Pinpoint the cell where the given text exists, returning its (x, y) midpoint coordinate. 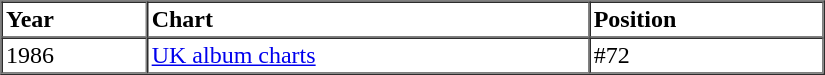
Chart (368, 20)
1986 (75, 56)
UK album charts (368, 56)
Year (75, 20)
Position (706, 20)
#72 (706, 56)
